Extract the (x, y) coordinate from the center of the cell holding the provided text.  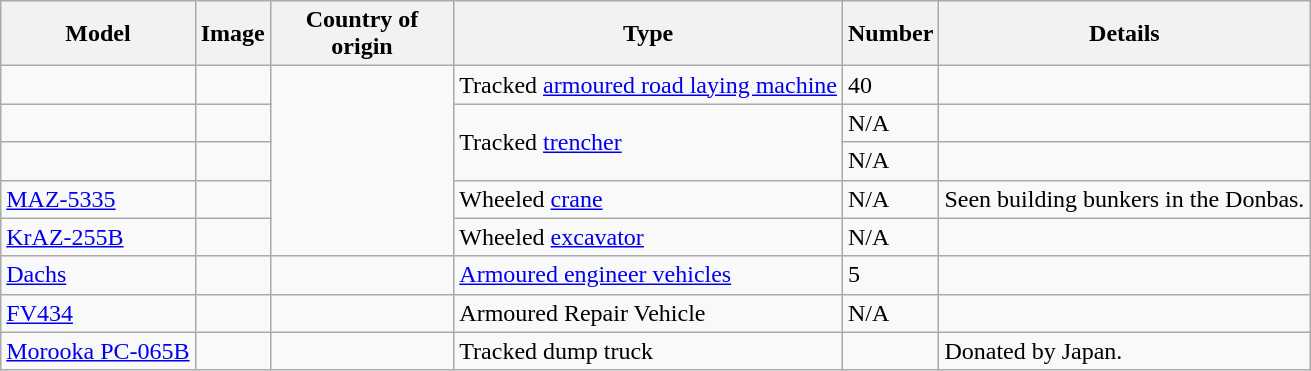
Tracked trencher (648, 142)
Dachs (98, 275)
FV434 (98, 313)
Country of origin (362, 34)
Tracked armoured road laying machine (648, 85)
Donated by Japan. (1124, 351)
Armoured engineer vehicles (648, 275)
Details (1124, 34)
5 (890, 275)
Number (890, 34)
Armoured Repair Vehicle (648, 313)
Model (98, 34)
MAZ-5335 (98, 199)
Image (232, 34)
Wheeled crane (648, 199)
Type (648, 34)
40 (890, 85)
KrAZ-255B (98, 237)
Tracked dump truck (648, 351)
Wheeled excavator (648, 237)
Seen building bunkers in the Donbas. (1124, 199)
Morooka PC-065B (98, 351)
